Capture the cell that displays the provided text and extract its (X, Y) central coordinate. 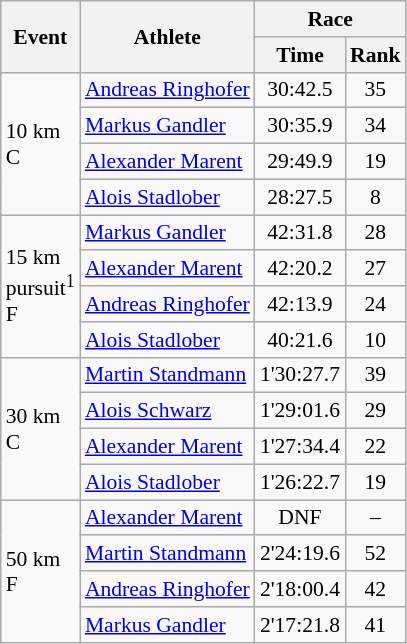
30 km C (40, 428)
42:31.8 (300, 233)
Alois Schwarz (168, 411)
50 km F (40, 571)
34 (376, 126)
27 (376, 269)
35 (376, 90)
24 (376, 304)
10 (376, 340)
– (376, 518)
2'17:21.8 (300, 625)
Rank (376, 55)
1'26:22.7 (300, 482)
15 km pursuit1 F (40, 286)
30:42.5 (300, 90)
42:13.9 (300, 304)
Event (40, 36)
52 (376, 554)
39 (376, 375)
30:35.9 (300, 126)
Race (330, 19)
2'18:00.4 (300, 589)
29 (376, 411)
28:27.5 (300, 197)
1'29:01.6 (300, 411)
DNF (300, 518)
28 (376, 233)
1'30:27.7 (300, 375)
1'27:34.4 (300, 447)
10 km C (40, 143)
42:20.2 (300, 269)
Time (300, 55)
2'24:19.6 (300, 554)
41 (376, 625)
Athlete (168, 36)
8 (376, 197)
22 (376, 447)
29:49.9 (300, 162)
42 (376, 589)
40:21.6 (300, 340)
